Determine the [x, y] coordinate at the center of the cell enclosing the given text.  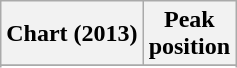
Peakposition [189, 34]
Chart (2013) [72, 34]
